Provide the (x, y) coordinate of the cell's center where the given text is located.  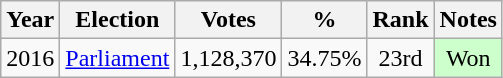
Won (468, 58)
1,128,370 (228, 58)
2016 (30, 58)
% (324, 20)
Year (30, 20)
Election (118, 20)
Notes (468, 20)
Rank (400, 20)
Votes (228, 20)
23rd (400, 58)
34.75% (324, 58)
Parliament (118, 58)
